Locate the cell with the specified text and output its [x, y] center coordinate. 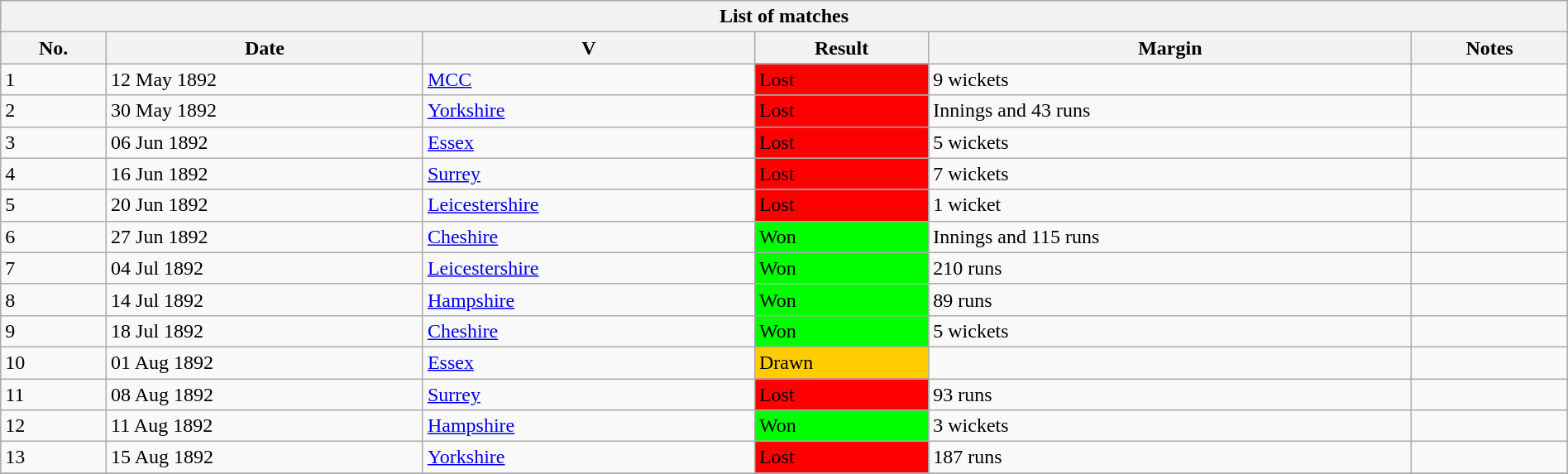
Notes [1489, 48]
18 Jul 1892 [265, 331]
Margin [1170, 48]
01 Aug 1892 [265, 362]
9 [54, 331]
04 Jul 1892 [265, 268]
12 [54, 426]
8 [54, 299]
4 [54, 174]
7 wickets [1170, 174]
16 Jun 1892 [265, 174]
08 Aug 1892 [265, 395]
14 Jul 1892 [265, 299]
No. [54, 48]
Result [841, 48]
3 [54, 142]
Drawn [841, 362]
187 runs [1170, 457]
2 [54, 111]
93 runs [1170, 395]
30 May 1892 [265, 111]
1 wicket [1170, 205]
1 [54, 79]
MCC [589, 79]
11 [54, 395]
06 Jun 1892 [265, 142]
10 [54, 362]
15 Aug 1892 [265, 457]
V [589, 48]
20 Jun 1892 [265, 205]
3 wickets [1170, 426]
5 [54, 205]
11 Aug 1892 [265, 426]
27 Jun 1892 [265, 237]
210 runs [1170, 268]
Innings and 43 runs [1170, 111]
7 [54, 268]
6 [54, 237]
13 [54, 457]
Innings and 115 runs [1170, 237]
89 runs [1170, 299]
Date [265, 48]
List of matches [784, 17]
12 May 1892 [265, 79]
9 wickets [1170, 79]
